Find where the given text appears and provide that cell's center as (x, y) coordinate. 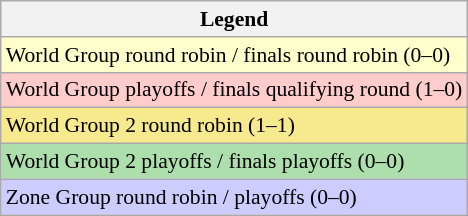
World Group 2 round robin (1–1) (234, 126)
World Group playoffs / finals qualifying round (1–0) (234, 90)
Legend (234, 19)
World Group 2 playoffs / finals playoffs (0–0) (234, 162)
World Group round robin / finals round robin (0–0) (234, 55)
Zone Group round robin / playoffs (0–0) (234, 197)
